Locate the cell with the specified text and output its (x, y) center coordinate. 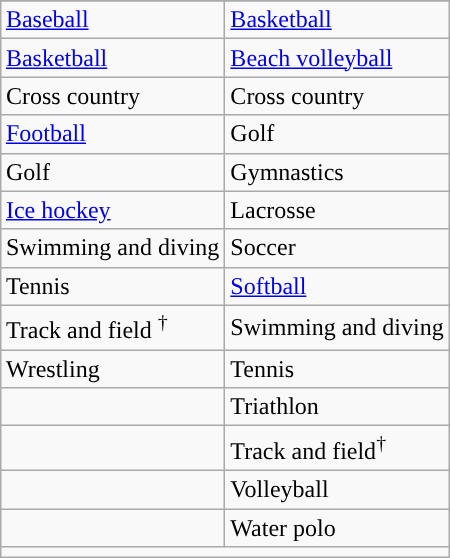
Track and field† (337, 448)
Track and field † (112, 328)
Lacrosse (337, 210)
Soccer (337, 248)
Ice hockey (112, 210)
Softball (337, 286)
Football (112, 134)
Volleyball (337, 489)
Water polo (337, 528)
Baseball (112, 20)
Wrestling (112, 369)
Triathlon (337, 407)
Beach volleyball (337, 58)
Gymnastics (337, 172)
